Capture the cell that displays the provided text and extract its (x, y) central coordinate. 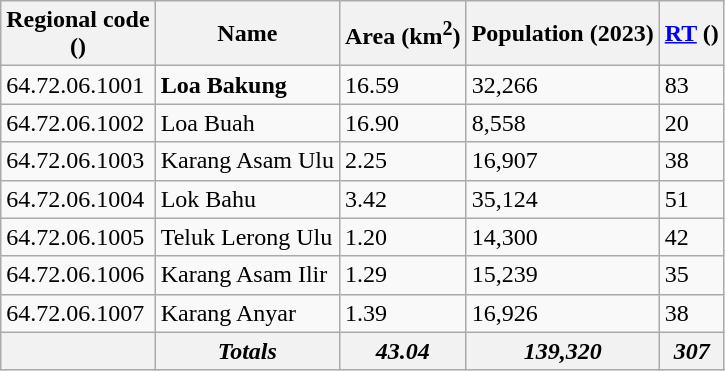
Regional code() (78, 34)
Karang Asam Ulu (247, 161)
Karang Anyar (247, 313)
2.25 (402, 161)
16,926 (562, 313)
35,124 (562, 199)
RT () (692, 34)
64.72.06.1007 (78, 313)
Lok Bahu (247, 199)
64.72.06.1003 (78, 161)
8,558 (562, 123)
15,239 (562, 275)
51 (692, 199)
Area (km2) (402, 34)
14,300 (562, 237)
139,320 (562, 351)
Name (247, 34)
Karang Asam Ilir (247, 275)
83 (692, 85)
16.59 (402, 85)
16.90 (402, 123)
Totals (247, 351)
16,907 (562, 161)
64.72.06.1004 (78, 199)
42 (692, 237)
Loa Bakung (247, 85)
20 (692, 123)
1.39 (402, 313)
1.29 (402, 275)
307 (692, 351)
64.72.06.1006 (78, 275)
1.20 (402, 237)
Loa Buah (247, 123)
64.72.06.1002 (78, 123)
32,266 (562, 85)
35 (692, 275)
64.72.06.1001 (78, 85)
64.72.06.1005 (78, 237)
43.04 (402, 351)
Teluk Lerong Ulu (247, 237)
Population (2023) (562, 34)
3.42 (402, 199)
